Find where the given text appears and provide that cell's center as (x, y) coordinate. 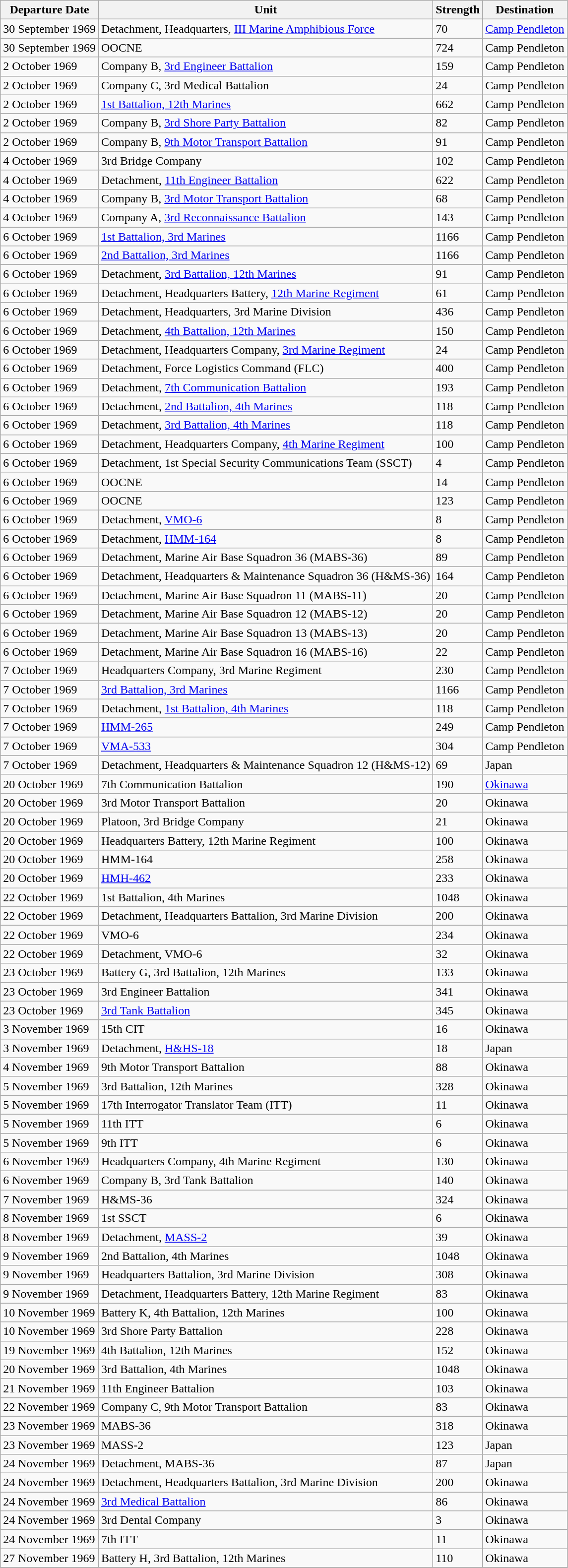
Detachment, 3rd Battalion, 4th Marines (265, 425)
3rd Dental Company (265, 1520)
89 (458, 558)
Battery H, 3rd Battalion, 12th Marines (265, 1558)
304 (458, 746)
Detachment, MASS-2 (265, 1237)
9th ITT (265, 1142)
Company B, 3rd Engineer Battalion (265, 66)
233 (458, 878)
3rd Shore Party Battalion (265, 1331)
Headquarters Company, 4th Marine Regiment (265, 1162)
662 (458, 104)
3rd Medical Battalion (265, 1502)
61 (458, 293)
69 (458, 765)
258 (458, 860)
MABS-36 (265, 1426)
341 (458, 992)
Detachment, Headquarters & Maintenance Squadron 12 (H&MS-12) (265, 765)
Detachment, H&HS-18 (265, 1048)
Headquarters Battery, 12th Marine Regiment (265, 841)
Platoon, 3rd Bridge Company (265, 821)
HMM-265 (265, 727)
3rd Bridge Company (265, 161)
HMM-164 (265, 860)
318 (458, 1426)
308 (458, 1275)
7th ITT (265, 1539)
7th Communication Battalion (265, 784)
150 (458, 331)
MASS-2 (265, 1445)
Detachment, Marine Air Base Squadron 13 (MABS-13) (265, 633)
Company C, 3rd Medical Battalion (265, 85)
102 (458, 161)
VMA-533 (265, 746)
19 November 1969 (50, 1350)
Company B, 3rd Shore Party Battalion (265, 123)
1st Battalion, 4th Marines (265, 897)
143 (458, 217)
22 (458, 652)
Detachment, 1st Special Security Communications Team (SSCT) (265, 463)
2nd Battalion, 4th Marines (265, 1256)
32 (458, 954)
Destination (525, 10)
11th Engineer Battalion (265, 1388)
HMH-462 (265, 878)
88 (458, 1067)
Company A, 3rd Reconnaissance Battalion (265, 217)
86 (458, 1502)
11th ITT (265, 1124)
4 (458, 463)
3rd Battalion, 3rd Marines (265, 690)
436 (458, 312)
3rd Battalion, 12th Marines (265, 1086)
Detachment, Marine Air Base Squadron 11 (MABS-11) (265, 595)
Detachment, Headquarters, 3rd Marine Division (265, 312)
622 (458, 180)
16 (458, 1029)
230 (458, 671)
3rd Tank Battalion (265, 1010)
3rd Engineer Battalion (265, 992)
15th CIT (265, 1029)
87 (458, 1464)
14 (458, 482)
18 (458, 1048)
20 November 1969 (50, 1369)
1st Battalion, 12th Marines (265, 104)
159 (458, 66)
103 (458, 1388)
249 (458, 727)
110 (458, 1558)
7 November 1969 (50, 1199)
Detachment, Marine Air Base Squadron 16 (MABS-16) (265, 652)
Headquarters Company, 3rd Marine Regiment (265, 671)
Battery G, 3rd Battalion, 12th Marines (265, 973)
228 (458, 1331)
Detachment, Force Logistics Command (FLC) (265, 369)
234 (458, 935)
Detachment, 7th Communication Battalion (265, 387)
9th Motor Transport Battalion (265, 1067)
Detachment, 11th Engineer Battalion (265, 180)
Detachment, Headquarters Company, 3rd Marine Regiment (265, 350)
Detachment, Headquarters, III Marine Amphibious Force (265, 29)
Headquarters Battalion, 3rd Marine Division (265, 1275)
Detachment, Marine Air Base Squadron 12 (MABS-12) (265, 614)
Detachment, Headquarters & Maintenance Squadron 36 (H&MS-36) (265, 576)
Unit (265, 10)
70 (458, 29)
Company B, 3rd Tank Battalion (265, 1181)
3 (458, 1520)
Company B, 3rd Motor Transport Battalion (265, 198)
Company C, 9th Motor Transport Battalion (265, 1407)
Detachment, 4th Battalion, 12th Marines (265, 331)
VMO-6 (265, 935)
1st Battalion, 3rd Marines (265, 237)
324 (458, 1199)
400 (458, 369)
152 (458, 1350)
82 (458, 123)
Strength (458, 10)
130 (458, 1162)
68 (458, 198)
Company B, 9th Motor Transport Battalion (265, 142)
Departure Date (50, 10)
2nd Battalion, 3rd Marines (265, 255)
164 (458, 576)
Detachment, MABS-36 (265, 1464)
27 November 1969 (50, 1558)
1st SSCT (265, 1218)
4 November 1969 (50, 1067)
Detachment, 3rd Battalion, 12th Marines (265, 274)
Detachment, 1st Battalion, 4th Marines (265, 708)
345 (458, 1010)
Detachment, Headquarters Company, 4th Marine Regiment (265, 444)
21 (458, 821)
328 (458, 1086)
39 (458, 1237)
Battery K, 4th Battalion, 12th Marines (265, 1313)
Detachment, 2nd Battalion, 4th Marines (265, 406)
17th Interrogator Translator Team (ITT) (265, 1105)
193 (458, 387)
Detachment, Marine Air Base Squadron 36 (MABS-36) (265, 558)
140 (458, 1181)
724 (458, 48)
3rd Motor Transport Battalion (265, 803)
22 November 1969 (50, 1407)
190 (458, 784)
3rd Battalion, 4th Marines (265, 1369)
H&MS-36 (265, 1199)
21 November 1969 (50, 1388)
133 (458, 973)
4th Battalion, 12th Marines (265, 1350)
Detachment, HMM-164 (265, 538)
